From the cell containing the given text, extract its center point as (x, y) coordinate. 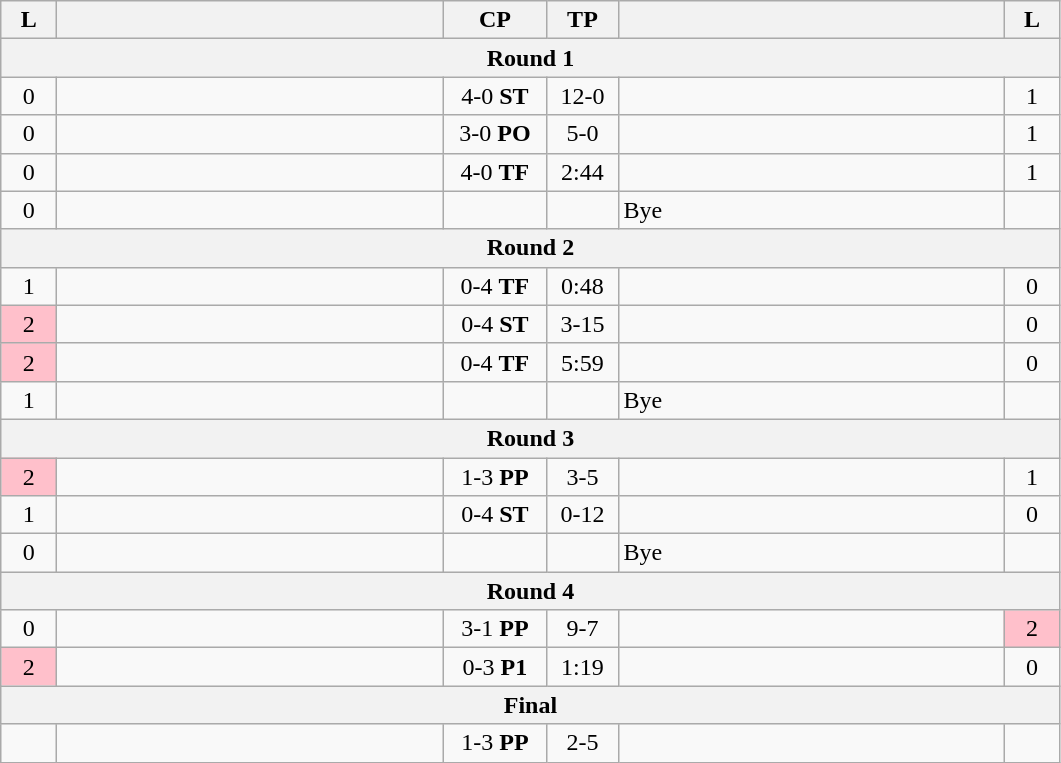
Final (530, 705)
2:44 (582, 172)
CP (495, 20)
3-0 PO (495, 134)
2-5 (582, 743)
TP (582, 20)
0:48 (582, 286)
4-0 TF (495, 172)
3-1 PP (495, 629)
4-0 ST (495, 96)
Round 4 (530, 591)
9-7 (582, 629)
5-0 (582, 134)
Round 2 (530, 248)
3-5 (582, 477)
3-15 (582, 324)
5:59 (582, 362)
Round 1 (530, 58)
Round 3 (530, 438)
0-12 (582, 515)
0-3 P1 (495, 667)
12-0 (582, 96)
1:19 (582, 667)
